Return (x, y) of the center of cell containing provided text 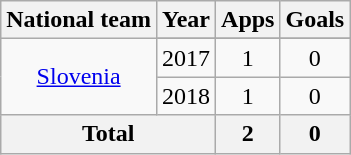
Slovenia (79, 77)
National team (79, 20)
Goals (315, 20)
2018 (186, 96)
2 (248, 134)
Total (108, 134)
Year (186, 20)
2017 (186, 58)
Apps (248, 20)
